Return the (X, Y) coordinate for the center point of the cell that contains the specified text.  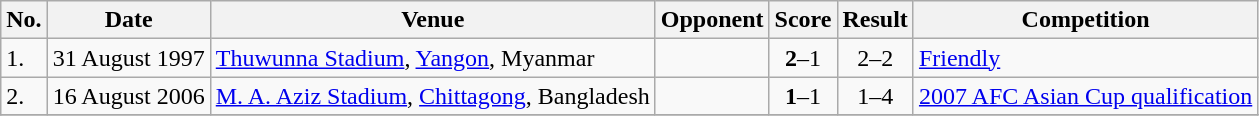
No. (24, 20)
Venue (432, 20)
Friendly (1085, 58)
31 August 1997 (128, 58)
2–1 (803, 58)
M. A. Aziz Stadium, Chittagong, Bangladesh (432, 96)
Thuwunna Stadium, Yangon, Myanmar (432, 58)
Opponent (712, 20)
1–4 (875, 96)
Date (128, 20)
16 August 2006 (128, 96)
2–2 (875, 58)
Score (803, 20)
Competition (1085, 20)
2. (24, 96)
1–1 (803, 96)
Result (875, 20)
2007 AFC Asian Cup qualification (1085, 96)
1. (24, 58)
